Find where the given text appears and provide that cell's center as (X, Y) coordinate. 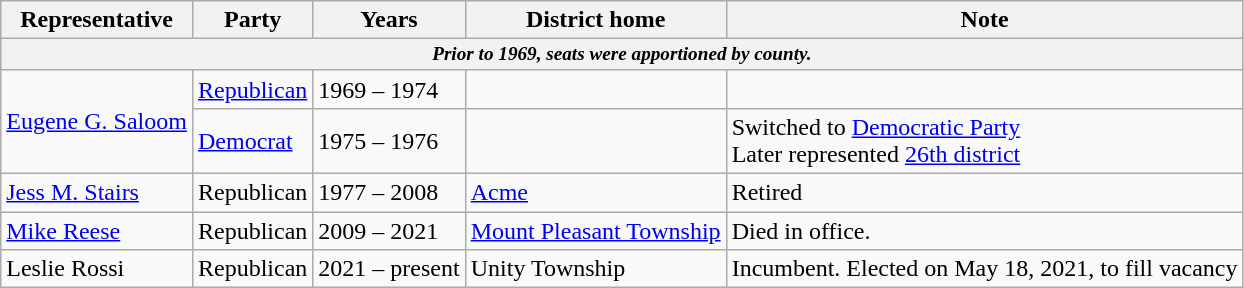
Eugene G. Saloom (97, 122)
Democrat (252, 142)
Acme (596, 193)
Switched to Democratic PartyLater represented 26th district (984, 142)
Mount Pleasant Township (596, 231)
Unity Township (596, 269)
Jess M. Stairs (97, 193)
Died in office. (984, 231)
1977 – 2008 (389, 193)
Incumbent. Elected on May 18, 2021, to fill vacancy (984, 269)
2021 – present (389, 269)
Prior to 1969, seats were apportioned by county. (622, 55)
Retired (984, 193)
Mike Reese (97, 231)
Party (252, 20)
Leslie Rossi (97, 269)
2009 – 2021 (389, 231)
District home (596, 20)
Years (389, 20)
Representative (97, 20)
Note (984, 20)
1975 – 1976 (389, 142)
1969 – 1974 (389, 89)
